Return the (X, Y) coordinate for the center point of the cell that contains the specified text.  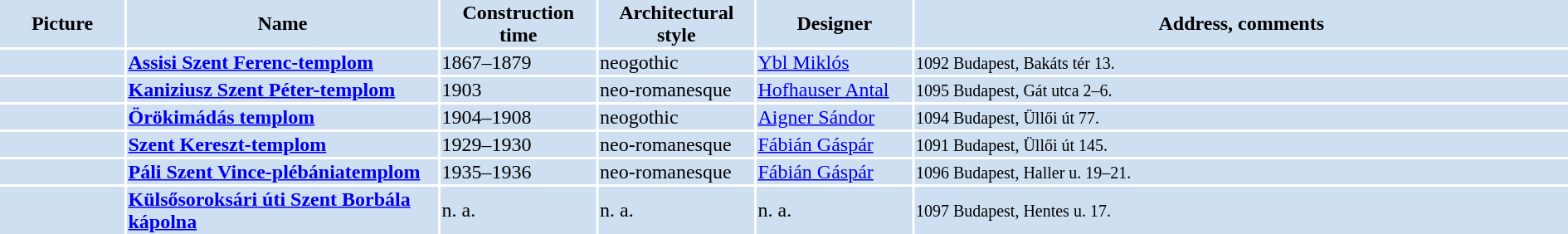
1903 (519, 90)
Külsősoroksári úti Szent Borbála kápolna (282, 211)
Assisi Szent Ferenc-templom (282, 62)
Architectural style (677, 23)
Designer (835, 23)
1904–1908 (519, 117)
Kaniziusz Szent Péter-templom (282, 90)
1097 Budapest, Hentes u. 17. (1241, 211)
1929–1930 (519, 144)
Address, comments (1241, 23)
Ybl Miklós (835, 62)
1867–1879 (519, 62)
1935–1936 (519, 172)
Aigner Sándor (835, 117)
Hofhauser Antal (835, 90)
1092 Budapest, Bakáts tér 13. (1241, 62)
Páli Szent Vince-plébániatemplom (282, 172)
Szent Kereszt-templom (282, 144)
Picture (62, 23)
1094 Budapest, Üllői út 77. (1241, 117)
Örökimádás templom (282, 117)
1095 Budapest, Gát utca 2–6. (1241, 90)
1096 Budapest, Haller u. 19–21. (1241, 172)
Construction time (519, 23)
1091 Budapest, Üllői út 145. (1241, 144)
Name (282, 23)
